From the cell containing the given text, extract its center point as [X, Y] coordinate. 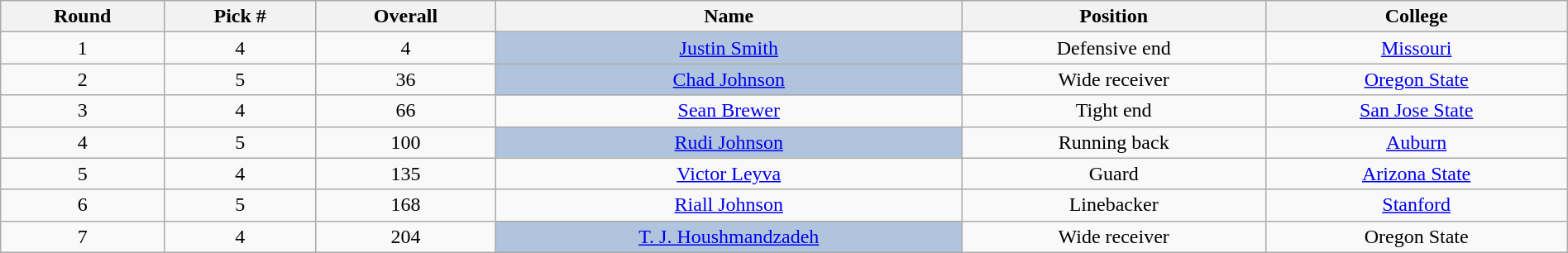
Tight end [1113, 111]
Victor Leyva [729, 174]
Name [729, 17]
168 [405, 205]
Defensive end [1113, 48]
204 [405, 236]
7 [83, 236]
Stanford [1416, 205]
Pick # [240, 17]
1 [83, 48]
Guard [1113, 174]
Round [83, 17]
Auburn [1416, 142]
Riall Johnson [729, 205]
Chad Johnson [729, 79]
Running back [1113, 142]
Justin Smith [729, 48]
Sean Brewer [729, 111]
6 [83, 205]
Rudi Johnson [729, 142]
Position [1113, 17]
T. J. Houshmandzadeh [729, 236]
100 [405, 142]
Arizona State [1416, 174]
College [1416, 17]
66 [405, 111]
Overall [405, 17]
San Jose State [1416, 111]
135 [405, 174]
2 [83, 79]
Linebacker [1113, 205]
36 [405, 79]
Missouri [1416, 48]
3 [83, 111]
